From the cell containing the given text, extract its center point as [x, y] coordinate. 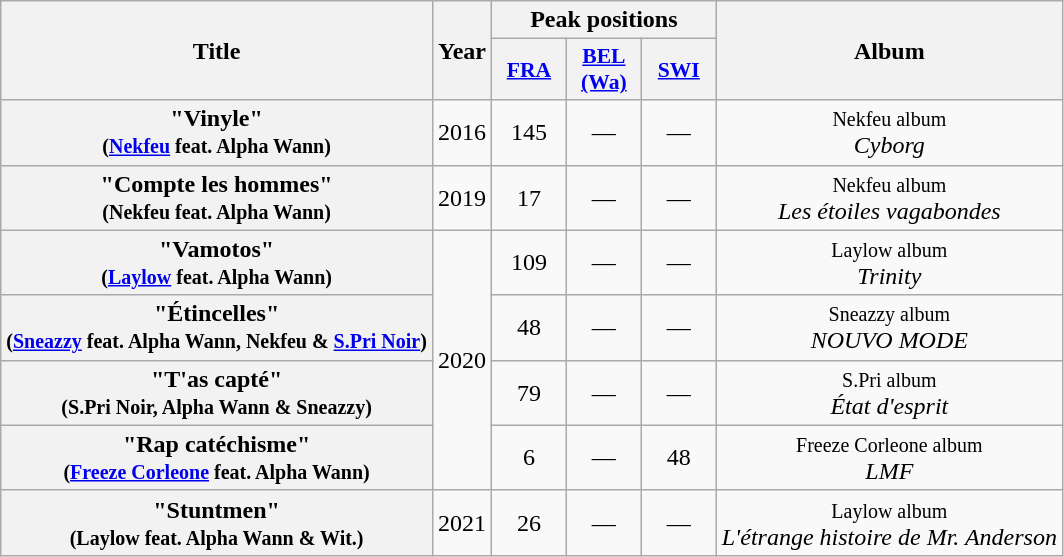
Album [889, 50]
79 [530, 392]
2021 [462, 522]
BEL (Wa) [604, 70]
2019 [462, 198]
"Compte les hommes" (Nekfeu feat. Alpha Wann) [217, 198]
"Stuntmen" (Laylow feat. Alpha Wann & Wit.) [217, 522]
Nekfeu albumCyborg [889, 132]
2020 [462, 360]
"Vinyle" (Nekfeu feat. Alpha Wann) [217, 132]
6 [530, 458]
Laylow albumTrinity [889, 262]
Nekfeu albumLes étoiles vagabondes [889, 198]
Title [217, 50]
"T'as capté" (S.Pri Noir, Alpha Wann & Sneazzy) [217, 392]
26 [530, 522]
Freeze Corleone albumLMF [889, 458]
S.Pri albumÉtat d'esprit [889, 392]
SWI [678, 70]
Year [462, 50]
"Vamotos" (Laylow feat. Alpha Wann) [217, 262]
2016 [462, 132]
109 [530, 262]
Sneazzy albumNOUVO MODE [889, 328]
Laylow albumL'étrange histoire de Mr. Anderson [889, 522]
Peak positions [604, 20]
FRA [530, 70]
17 [530, 198]
145 [530, 132]
"Étincelles" (Sneazzy feat. Alpha Wann, Nekfeu & S.Pri Noir) [217, 328]
"Rap catéchisme" (Freeze Corleone feat. Alpha Wann) [217, 458]
